Capture the cell that displays the provided text and extract its (X, Y) central coordinate. 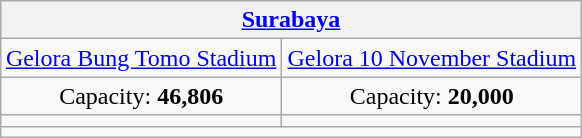
Capacity: 20,000 (432, 96)
Gelora 10 November Stadium (432, 58)
Gelora Bung Tomo Stadium (141, 58)
Capacity: 46,806 (141, 96)
Surabaya (290, 20)
